Pinpoint the cell where the given text exists, returning its (x, y) midpoint coordinate. 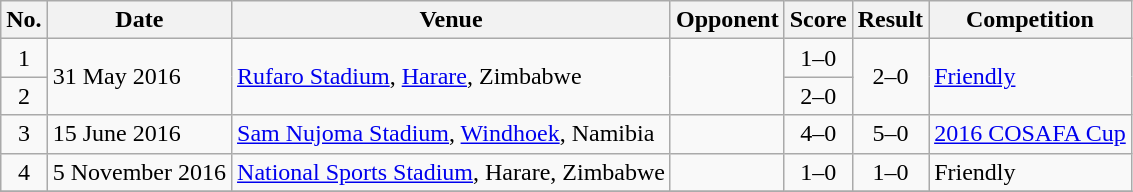
5–0 (890, 134)
2016 COSAFA Cup (1030, 134)
Competition (1030, 20)
Date (139, 20)
31 May 2016 (139, 77)
Score (818, 20)
5 November 2016 (139, 172)
15 June 2016 (139, 134)
Result (890, 20)
No. (24, 20)
2 (24, 96)
Venue (452, 20)
3 (24, 134)
Rufaro Stadium, Harare, Zimbabwe (452, 77)
4–0 (818, 134)
Sam Nujoma Stadium, Windhoek, Namibia (452, 134)
4 (24, 172)
1 (24, 58)
National Sports Stadium, Harare, Zimbabwe (452, 172)
Opponent (727, 20)
